Capture the cell that displays the provided text and extract its (x, y) central coordinate. 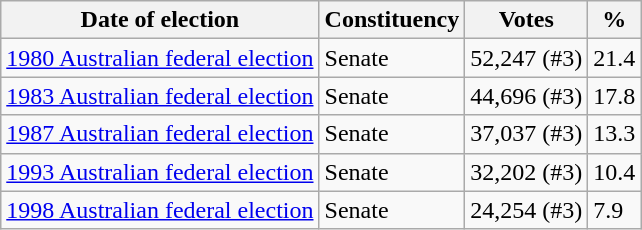
Constituency (392, 20)
32,202 (#3) (526, 172)
Date of election (160, 20)
1993 Australian federal election (160, 172)
21.4 (614, 58)
Votes (526, 20)
13.3 (614, 134)
1980 Australian federal election (160, 58)
1987 Australian federal election (160, 134)
37,037 (#3) (526, 134)
17.8 (614, 96)
10.4 (614, 172)
52,247 (#3) (526, 58)
1998 Australian federal election (160, 210)
1983 Australian federal election (160, 96)
44,696 (#3) (526, 96)
7.9 (614, 210)
% (614, 20)
24,254 (#3) (526, 210)
